Determine the [x, y] coordinate at the center of the cell enclosing the given text.  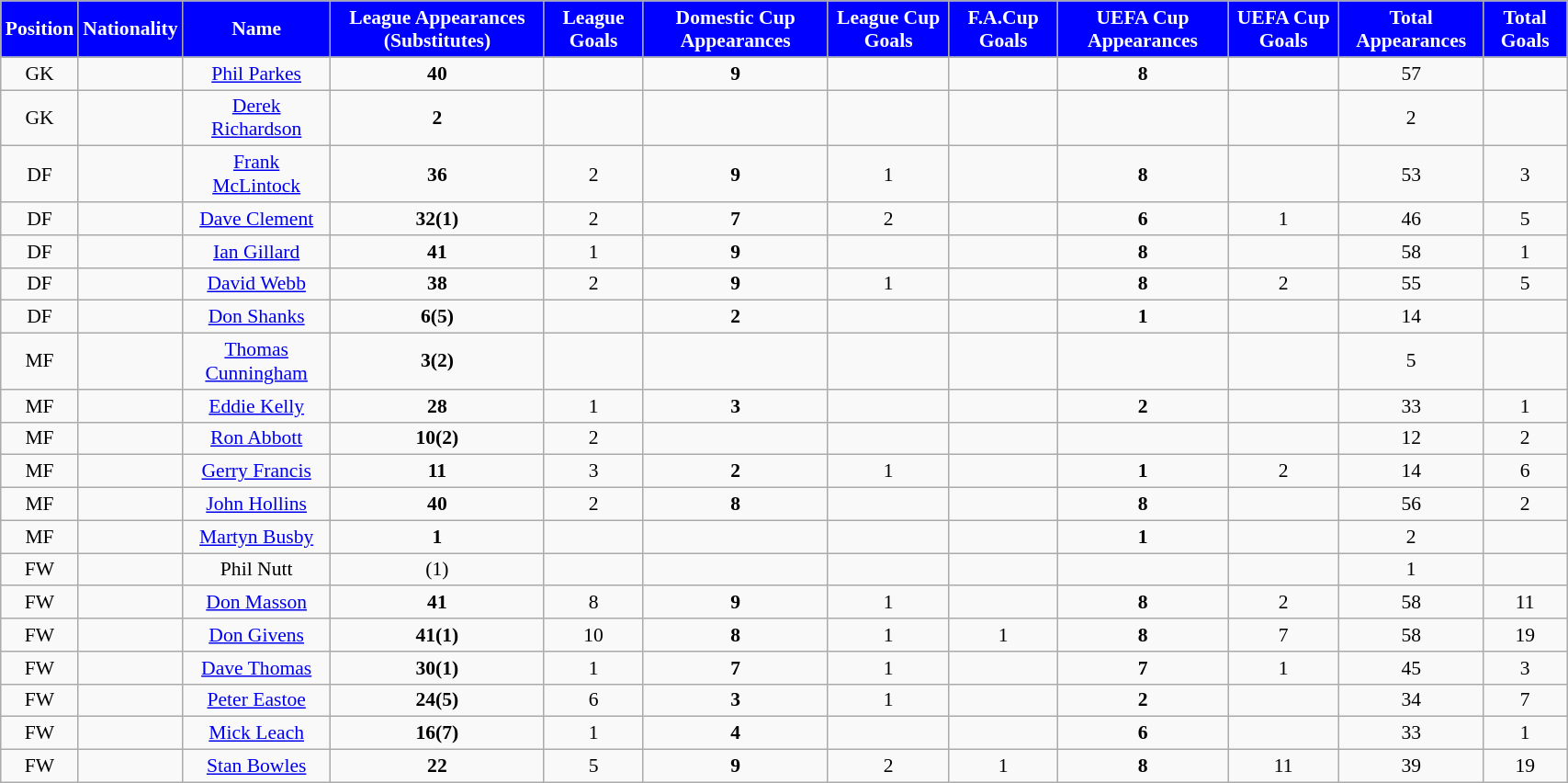
Phil Parkes [257, 74]
Frank McLintock [257, 175]
46 [1411, 219]
UEFA Cup Goals [1284, 29]
22 [437, 766]
10(2) [437, 438]
30(1) [437, 668]
32(1) [437, 219]
John Hollins [257, 505]
League Cup Goals [888, 29]
UEFA Cup Appearances [1143, 29]
Peter Eastoe [257, 700]
6(5) [437, 317]
(1) [437, 570]
Phil Nutt [257, 570]
Mick Leach [257, 733]
28 [437, 406]
12 [1411, 438]
56 [1411, 505]
38 [437, 284]
Ron Abbott [257, 438]
Dave Thomas [257, 668]
F.A.Cup Goals [1003, 29]
Ian Gillard [257, 252]
4 [735, 733]
Nationality [130, 29]
39 [1411, 766]
24(5) [437, 700]
41(1) [437, 635]
10 [593, 635]
Stan Bowles [257, 766]
Martyn Busby [257, 537]
Don Givens [257, 635]
Thomas Cunningham [257, 362]
Gerry Francis [257, 471]
45 [1411, 668]
16(7) [437, 733]
3(2) [437, 362]
Don Shanks [257, 317]
League Appearances (Substitutes) [437, 29]
57 [1411, 74]
Domestic Cup Appearances [735, 29]
Name [257, 29]
Don Masson [257, 603]
Eddie Kelly [257, 406]
Total Appearances [1411, 29]
Total Goals [1525, 29]
36 [437, 175]
Dave Clement [257, 219]
55 [1411, 284]
34 [1411, 700]
Position [39, 29]
David Webb [257, 284]
53 [1411, 175]
Derek Richardson [257, 118]
League Goals [593, 29]
